Scan for the cell matching the given text and deliver its (X, Y) coordinate at center. 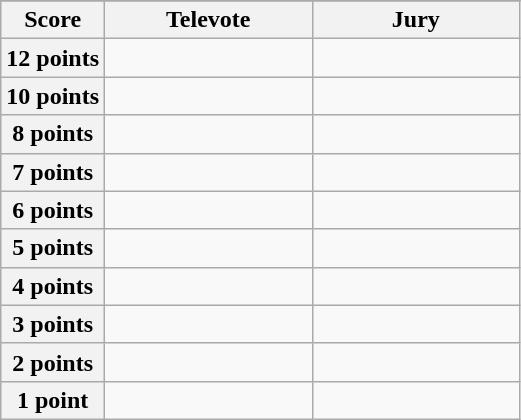
2 points (53, 362)
4 points (53, 286)
Score (53, 20)
5 points (53, 248)
6 points (53, 210)
Televote (209, 20)
3 points (53, 324)
8 points (53, 134)
1 point (53, 400)
Jury (416, 20)
10 points (53, 96)
12 points (53, 58)
7 points (53, 172)
